Provide the [x, y] coordinate of the cell's center where the given text is located.  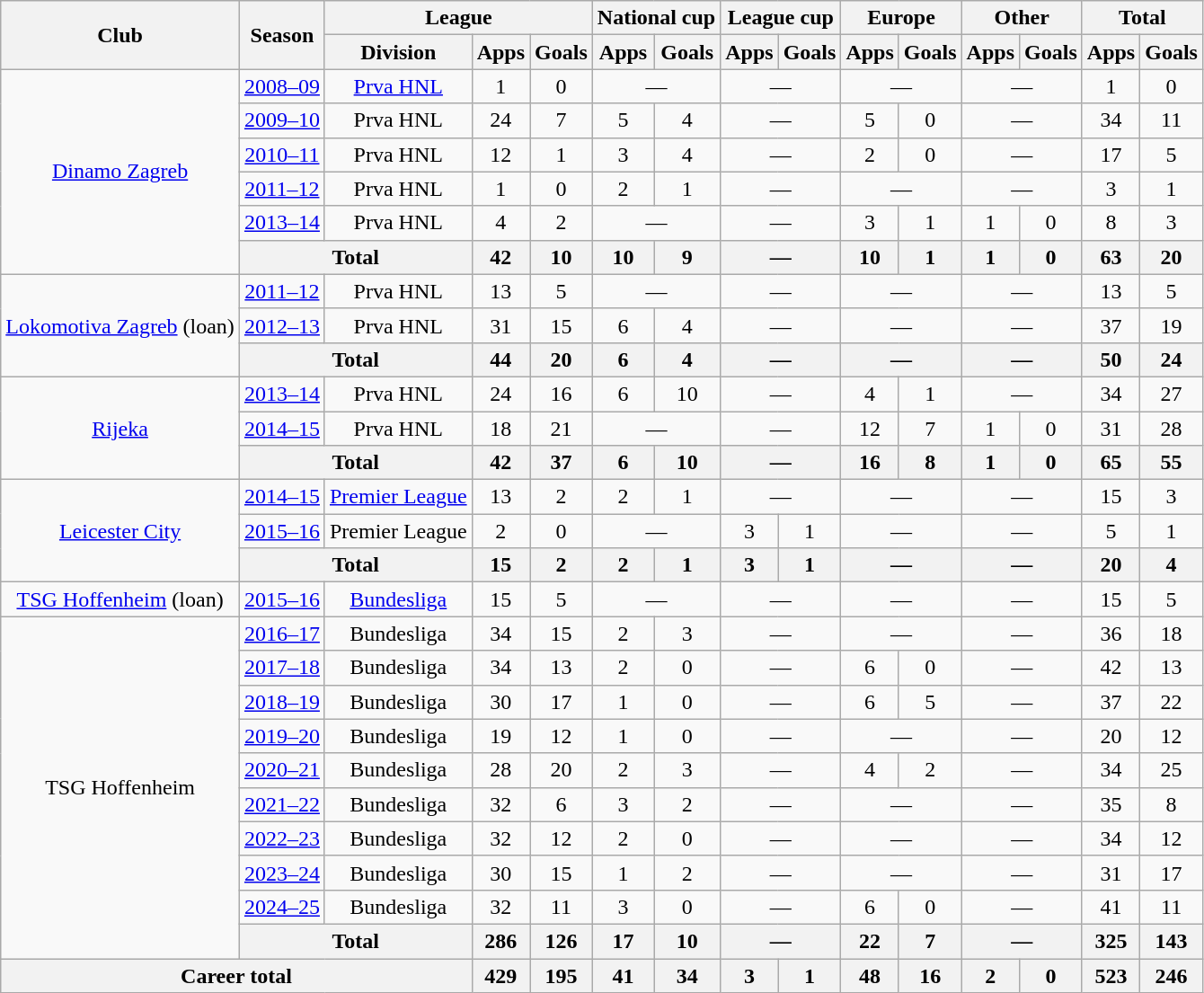
25 [1172, 770]
44 [500, 359]
Europe [901, 18]
48 [870, 975]
246 [1172, 975]
TSG Hoffenheim [120, 787]
50 [1111, 359]
2021–22 [282, 804]
36 [1111, 634]
2024–25 [282, 907]
523 [1111, 975]
2010–11 [282, 155]
2018–19 [282, 702]
2019–20 [282, 736]
2016–17 [282, 634]
Division [398, 52]
2009–10 [282, 120]
League [458, 18]
9 [687, 257]
2017–18 [282, 668]
Dinamo Zagreb [120, 172]
Career total [236, 975]
63 [1111, 257]
Lokomotiva Zagreb (loan) [120, 325]
195 [562, 975]
35 [1111, 804]
2022–23 [282, 838]
2020–21 [282, 770]
429 [500, 975]
TSG Hoffenheim (loan) [120, 599]
143 [1172, 941]
55 [1172, 463]
27 [1172, 394]
2008–09 [282, 86]
126 [562, 941]
Leicester City [120, 531]
Season [282, 35]
Club [120, 35]
National cup [656, 18]
325 [1111, 941]
2012–13 [282, 325]
Rijeka [120, 428]
Other [1022, 18]
286 [500, 941]
League cup [781, 18]
2023–24 [282, 873]
65 [1111, 463]
21 [562, 429]
